Extract the (X, Y) coordinate from the center of the cell holding the provided text.  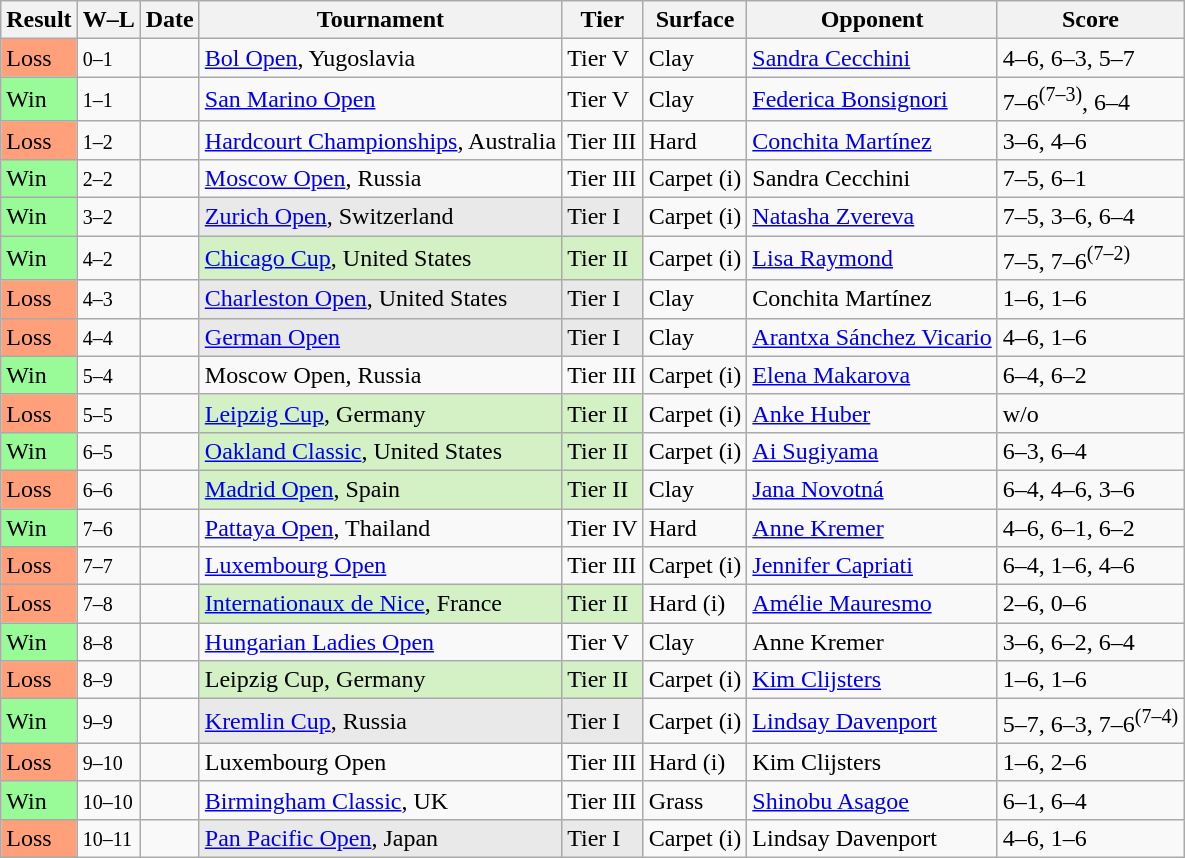
Natasha Zvereva (872, 217)
1–6, 2–6 (1090, 762)
German Open (380, 337)
Federica Bonsignori (872, 100)
8–9 (108, 680)
Amélie Mauresmo (872, 604)
Madrid Open, Spain (380, 489)
0–1 (108, 58)
Opponent (872, 20)
7–8 (108, 604)
w/o (1090, 413)
5–5 (108, 413)
6–5 (108, 451)
Arantxa Sánchez Vicario (872, 337)
Jana Novotná (872, 489)
4–6, 6–3, 5–7 (1090, 58)
4–2 (108, 258)
Bol Open, Yugoslavia (380, 58)
7–6 (108, 528)
9–10 (108, 762)
7–5, 6–1 (1090, 178)
4–6, 6–1, 6–2 (1090, 528)
Shinobu Asagoe (872, 800)
Hardcourt Championships, Australia (380, 140)
Tier IV (603, 528)
Tier (603, 20)
Surface (695, 20)
Zurich Open, Switzerland (380, 217)
Pan Pacific Open, Japan (380, 839)
Chicago Cup, United States (380, 258)
Oakland Classic, United States (380, 451)
6–1, 6–4 (1090, 800)
4–3 (108, 299)
Charleston Open, United States (380, 299)
Ai Sugiyama (872, 451)
Result (39, 20)
Birmingham Classic, UK (380, 800)
2–2 (108, 178)
Anke Huber (872, 413)
7–5, 3–6, 6–4 (1090, 217)
3–6, 6–2, 6–4 (1090, 642)
1–1 (108, 100)
Jennifer Capriati (872, 566)
2–6, 0–6 (1090, 604)
8–8 (108, 642)
7–6(7–3), 6–4 (1090, 100)
Lisa Raymond (872, 258)
3–2 (108, 217)
6–4, 6–2 (1090, 375)
5–4 (108, 375)
W–L (108, 20)
6–3, 6–4 (1090, 451)
5–7, 6–3, 7–6(7–4) (1090, 722)
Score (1090, 20)
Grass (695, 800)
7–7 (108, 566)
6–4, 4–6, 3–6 (1090, 489)
Elena Makarova (872, 375)
Kremlin Cup, Russia (380, 722)
6–6 (108, 489)
Date (170, 20)
10–11 (108, 839)
Tournament (380, 20)
9–9 (108, 722)
Internationaux de Nice, France (380, 604)
Hungarian Ladies Open (380, 642)
Pattaya Open, Thailand (380, 528)
1–2 (108, 140)
10–10 (108, 800)
7–5, 7–6(7–2) (1090, 258)
San Marino Open (380, 100)
3–6, 4–6 (1090, 140)
4–4 (108, 337)
6–4, 1–6, 4–6 (1090, 566)
